Scan for the cell matching the given text and deliver its [X, Y] coordinate at center. 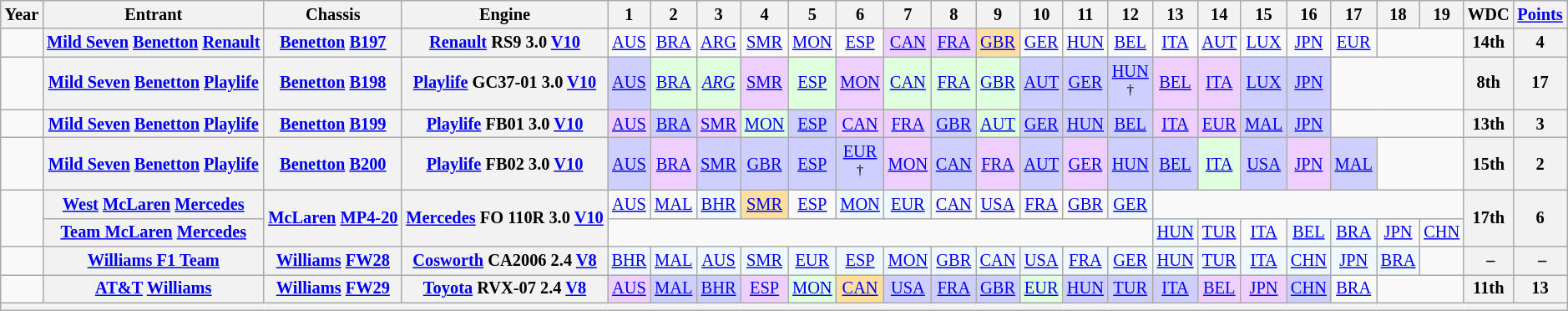
12 [1130, 14]
14th [1489, 43]
9 [999, 14]
Renault RS9 3.0 V10 [504, 43]
Toyota RVX-07 2.4 V8 [504, 288]
West McLaren Mercedes [154, 204]
18 [1399, 14]
16 [1309, 14]
Team McLaren Mercedes [154, 232]
Points [1540, 14]
Playlife FB01 3.0 V10 [504, 124]
Benetton B200 [332, 164]
AT&T Williams [154, 288]
Year [22, 14]
Engine [504, 14]
Cosworth CA2006 2.4 V8 [504, 261]
Playlife FB02 3.0 V10 [504, 164]
7 [908, 14]
Mercedes FO 110R 3.0 V10 [504, 217]
14 [1219, 14]
19 [1441, 14]
Playlife GC37-01 3.0 V10 [504, 84]
Benetton B199 [332, 124]
8th [1489, 84]
Williams FW29 [332, 288]
Entrant [154, 14]
15 [1264, 14]
1 [630, 14]
HUN† [1130, 84]
Benetton B197 [332, 43]
10 [1041, 14]
13th [1489, 124]
8 [953, 14]
11 [1085, 14]
McLaren MP4-20 [332, 217]
Mild Seven Benetton Renault [154, 43]
WDC [1489, 14]
Chassis [332, 14]
Williams FW28 [332, 261]
EUR† [860, 164]
5 [812, 14]
11th [1489, 288]
15th [1489, 164]
Benetton B198 [332, 84]
Williams F1 Team [154, 261]
17th [1489, 217]
